Identify which cell holds the provided text, then report its (X, Y) central coordinate. 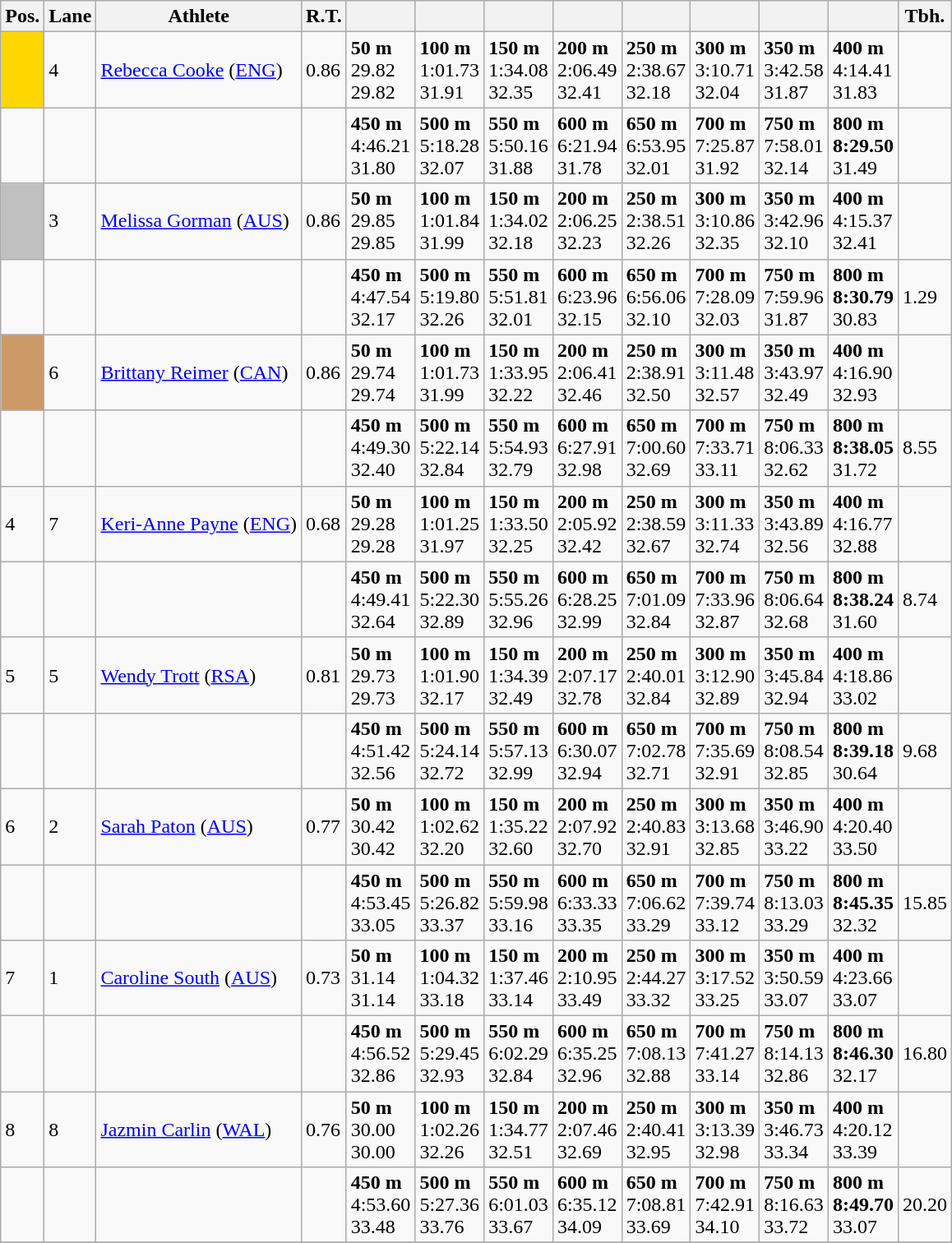
Wendy Trott (RSA) (199, 675)
Jazmin Carlin (WAL) (199, 1130)
600 m6:35.2532.96 (587, 1054)
550 m5:59.9833.16 (519, 903)
550 m5:57.1332.99 (519, 751)
700 m7:28.0932.03 (725, 297)
800 m8:39.1830.64 (863, 751)
650 m7:06.6233.29 (656, 903)
450 m4:53.4533.05 (381, 903)
700 m7:41.2733.14 (725, 1054)
750 m8:08.5432.85 (794, 751)
750 m8:16.6333.72 (794, 1205)
350 m3:42.9632.10 (794, 221)
500 m5:27.3633.76 (450, 1205)
450 m4:53.6033.48 (381, 1205)
350 m3:43.9732.49 (794, 372)
250 m2:38.5932.67 (656, 524)
Brittany Reimer (CAN) (199, 372)
Caroline South (AUS) (199, 978)
550 m5:54.9332.79 (519, 448)
300 m3:10.8632.35 (725, 221)
700 m7:25.8731.92 (725, 146)
650 m7:01.0932.84 (656, 599)
200 m2:06.4932.41 (587, 70)
50 m29.7429.74 (381, 372)
250 m2:38.5132.26 (656, 221)
250 m2:38.9132.50 (656, 372)
250 m2:44.2733.32 (656, 978)
20.20 (924, 1205)
8.74 (924, 599)
500 m5:26.8233.37 (450, 903)
Tbh. (924, 16)
150 m1:33.5032.25 (519, 524)
200 m2:06.2532.23 (587, 221)
150 m1:33.9532.22 (519, 372)
650 m6:53.9532.01 (656, 146)
50 m31.1431.14 (381, 978)
300 m3:13.3932.98 (725, 1130)
100 m1:02.2632.26 (450, 1130)
400 m4:20.4033.50 (863, 826)
200 m2:07.1732.78 (587, 675)
200 m2:10.9533.49 (587, 978)
400 m4:16.9032.93 (863, 372)
400 m4:23.6633.07 (863, 978)
200 m2:07.9232.70 (587, 826)
500 m5:22.1432.84 (450, 448)
150 m1:37.4633.14 (519, 978)
0.73 (324, 978)
500 m5:24.1432.72 (450, 751)
350 m3:43.8932.56 (794, 524)
600 m6:33.3333.35 (587, 903)
2 (71, 826)
500 m5:22.3032.89 (450, 599)
700 m7:42.9134.10 (725, 1205)
650 m7:08.8133.69 (656, 1205)
600 m6:27.9132.98 (587, 448)
700 m7:33.7133.11 (725, 448)
50 m29.7329.73 (381, 675)
350 m3:42.5831.87 (794, 70)
800 m8:38.2431.60 (863, 599)
400 m4:20.1233.39 (863, 1130)
450 m4:49.4132.64 (381, 599)
750 m7:58.0132.14 (794, 146)
650 m7:02.7832.71 (656, 751)
350 m3:46.7333.34 (794, 1130)
500 m5:18.2832.07 (450, 146)
550 m5:50.1631.88 (519, 146)
Rebecca Cooke (ENG) (199, 70)
200 m2:07.4632.69 (587, 1130)
9.68 (924, 751)
450 m4:56.5232.86 (381, 1054)
450 m4:49.3032.40 (381, 448)
650 m7:08.1332.88 (656, 1054)
250 m2:40.8332.91 (656, 826)
250 m2:40.0132.84 (656, 675)
600 m6:28.2532.99 (587, 599)
500 m5:19.8032.26 (450, 297)
350 m3:50.5933.07 (794, 978)
450 m4:51.4232.56 (381, 751)
50 m30.4230.42 (381, 826)
450 m4:46.2131.80 (381, 146)
350 m3:46.9033.22 (794, 826)
200 m2:06.4132.46 (587, 372)
150 m1:34.0232.18 (519, 221)
400 m4:16.7732.88 (863, 524)
800 m8:49.7033.07 (863, 1205)
550 m6:01.0333.67 (519, 1205)
R.T. (324, 16)
16.80 (924, 1054)
550 m5:51.8132.01 (519, 297)
600 m6:23.9632.15 (587, 297)
1 (71, 978)
3 (71, 221)
550 m5:55.2632.96 (519, 599)
650 m6:56.0632.10 (656, 297)
250 m2:38.6732.18 (656, 70)
400 m4:18.8633.02 (863, 675)
50 m30.0030.00 (381, 1130)
100 m1:04.3233.18 (450, 978)
300 m3:10.7132.04 (725, 70)
650 m7:00.6032.69 (656, 448)
750 m8:06.6432.68 (794, 599)
100 m1:01.7331.91 (450, 70)
15.85 (924, 903)
300 m3:17.5233.25 (725, 978)
100 m1:01.8431.99 (450, 221)
800 m8:46.3032.17 (863, 1054)
750 m7:59.9631.87 (794, 297)
350 m3:45.8432.94 (794, 675)
8.55 (924, 448)
Sarah Paton (AUS) (199, 826)
50 m29.8229.82 (381, 70)
250 m2:40.4132.95 (656, 1130)
200 m2:05.9232.42 (587, 524)
Lane (71, 16)
100 m1:02.6232.20 (450, 826)
150 m1:34.0832.35 (519, 70)
150 m1:34.3932.49 (519, 675)
100 m1:01.9032.17 (450, 675)
100 m1:01.2531.97 (450, 524)
600 m6:35.1234.09 (587, 1205)
Melissa Gorman (AUS) (199, 221)
550 m6:02.2932.84 (519, 1054)
300 m3:11.4832.57 (725, 372)
800 m8:30.7930.83 (863, 297)
600 m6:30.0732.94 (587, 751)
Keri-Anne Payne (ENG) (199, 524)
0.81 (324, 675)
100 m1:01.7331.99 (450, 372)
150 m1:35.2232.60 (519, 826)
800 m8:29.5031.49 (863, 146)
600 m6:21.9431.78 (587, 146)
0.77 (324, 826)
700 m7:35.6932.91 (725, 751)
400 m4:15.3732.41 (863, 221)
750 m8:13.0333.29 (794, 903)
300 m3:12.9032.89 (725, 675)
Pos. (23, 16)
0.68 (324, 524)
50 m29.2829.28 (381, 524)
700 m7:39.7433.12 (725, 903)
500 m5:29.4532.93 (450, 1054)
1.29 (924, 297)
450 m4:47.5432.17 (381, 297)
0.76 (324, 1130)
750 m8:14.1332.86 (794, 1054)
700 m7:33.9632.87 (725, 599)
300 m3:13.6832.85 (725, 826)
800 m8:38.0531.72 (863, 448)
150 m1:34.7732.51 (519, 1130)
800 m8:45.3532.32 (863, 903)
400 m4:14.4131.83 (863, 70)
50 m29.8529.85 (381, 221)
750 m8:06.3332.62 (794, 448)
300 m3:11.3332.74 (725, 524)
Athlete (199, 16)
